Capture the cell that displays the provided text and extract its [x, y] central coordinate. 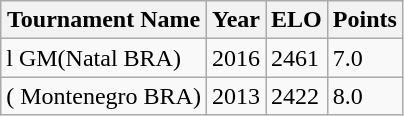
Points [364, 20]
l GM(Natal BRA) [104, 58]
8.0 [364, 96]
2422 [297, 96]
2013 [236, 96]
7.0 [364, 58]
( Montenegro BRA) [104, 96]
Tournament Name [104, 20]
Year [236, 20]
ELO [297, 20]
2461 [297, 58]
2016 [236, 58]
